Detect which cell encompasses the target text, then output its (X, Y) center coordinate. 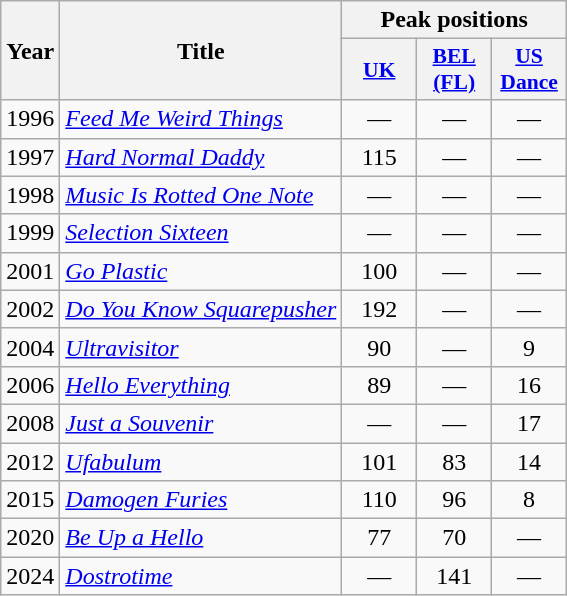
2024 (30, 576)
1996 (30, 119)
110 (380, 500)
1998 (30, 195)
Selection Sixteen (201, 233)
US Dance (530, 70)
Go Plastic (201, 271)
Title (201, 50)
Do You Know Squarepusher (201, 309)
17 (530, 423)
70 (454, 538)
Peak positions (454, 20)
192 (380, 309)
2002 (30, 309)
Hard Normal Daddy (201, 157)
Ultravisitor (201, 347)
Just a Souvenir (201, 423)
2001 (30, 271)
8 (530, 500)
141 (454, 576)
100 (380, 271)
115 (380, 157)
2006 (30, 385)
90 (380, 347)
96 (454, 500)
101 (380, 461)
Hello Everything (201, 385)
BEL (FL) (454, 70)
83 (454, 461)
89 (380, 385)
16 (530, 385)
Year (30, 50)
2004 (30, 347)
Music Is Rotted One Note (201, 195)
Ufabulum (201, 461)
9 (530, 347)
2020 (30, 538)
77 (380, 538)
Damogen Furies (201, 500)
Be Up a Hello (201, 538)
Feed Me Weird Things (201, 119)
1997 (30, 157)
2012 (30, 461)
UK (380, 70)
2015 (30, 500)
1999 (30, 233)
14 (530, 461)
2008 (30, 423)
Dostrotime (201, 576)
